Provide the (X, Y) coordinate of the cell's center where the given text is located.  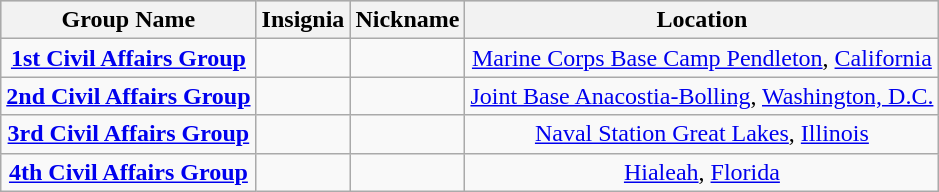
3rd Civil Affairs Group (128, 134)
2nd Civil Affairs Group (128, 96)
Location (702, 20)
Group Name (128, 20)
Hialeah, Florida (702, 172)
Insignia (303, 20)
Naval Station Great Lakes, Illinois (702, 134)
1st Civil Affairs Group (128, 58)
Joint Base Anacostia-Bolling, Washington, D.C. (702, 96)
Marine Corps Base Camp Pendleton, California (702, 58)
4th Civil Affairs Group (128, 172)
Nickname (408, 20)
